Scan for the cell matching the given text and deliver its (x, y) coordinate at center. 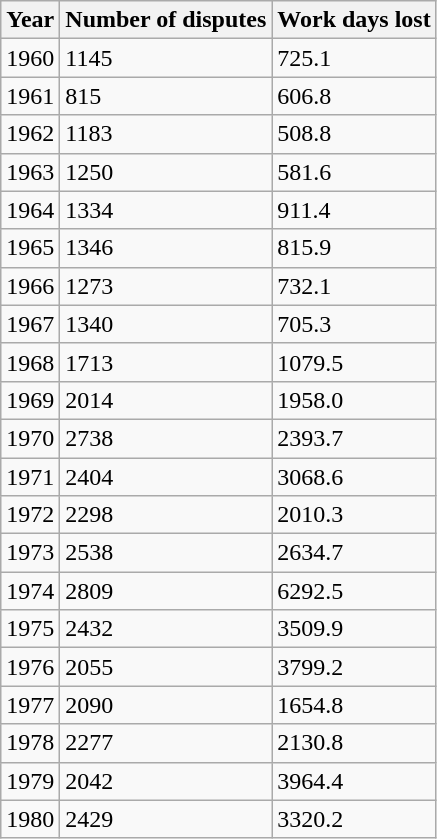
1346 (166, 248)
2634.7 (354, 553)
3799.2 (354, 667)
1974 (30, 591)
Work days lost (354, 20)
1334 (166, 210)
1713 (166, 362)
1145 (166, 58)
815.9 (354, 248)
732.1 (354, 286)
1980 (30, 819)
705.3 (354, 324)
1250 (166, 172)
1654.8 (354, 705)
1273 (166, 286)
2429 (166, 819)
3320.2 (354, 819)
1971 (30, 477)
3509.9 (354, 629)
1975 (30, 629)
Year (30, 20)
2014 (166, 400)
3964.4 (354, 781)
1967 (30, 324)
725.1 (354, 58)
2090 (166, 705)
1966 (30, 286)
1960 (30, 58)
1970 (30, 438)
2055 (166, 667)
Number of disputes (166, 20)
2393.7 (354, 438)
1969 (30, 400)
2042 (166, 781)
1976 (30, 667)
3068.6 (354, 477)
1964 (30, 210)
2404 (166, 477)
2432 (166, 629)
2738 (166, 438)
581.6 (354, 172)
6292.5 (354, 591)
1965 (30, 248)
1958.0 (354, 400)
508.8 (354, 134)
1340 (166, 324)
2010.3 (354, 515)
2809 (166, 591)
1079.5 (354, 362)
1972 (30, 515)
1977 (30, 705)
1968 (30, 362)
1978 (30, 743)
1961 (30, 96)
1962 (30, 134)
2538 (166, 553)
2130.8 (354, 743)
2298 (166, 515)
606.8 (354, 96)
1979 (30, 781)
2277 (166, 743)
1963 (30, 172)
911.4 (354, 210)
1183 (166, 134)
815 (166, 96)
1973 (30, 553)
